Output the [x, y] coordinate of the center of the cell containing the given text.  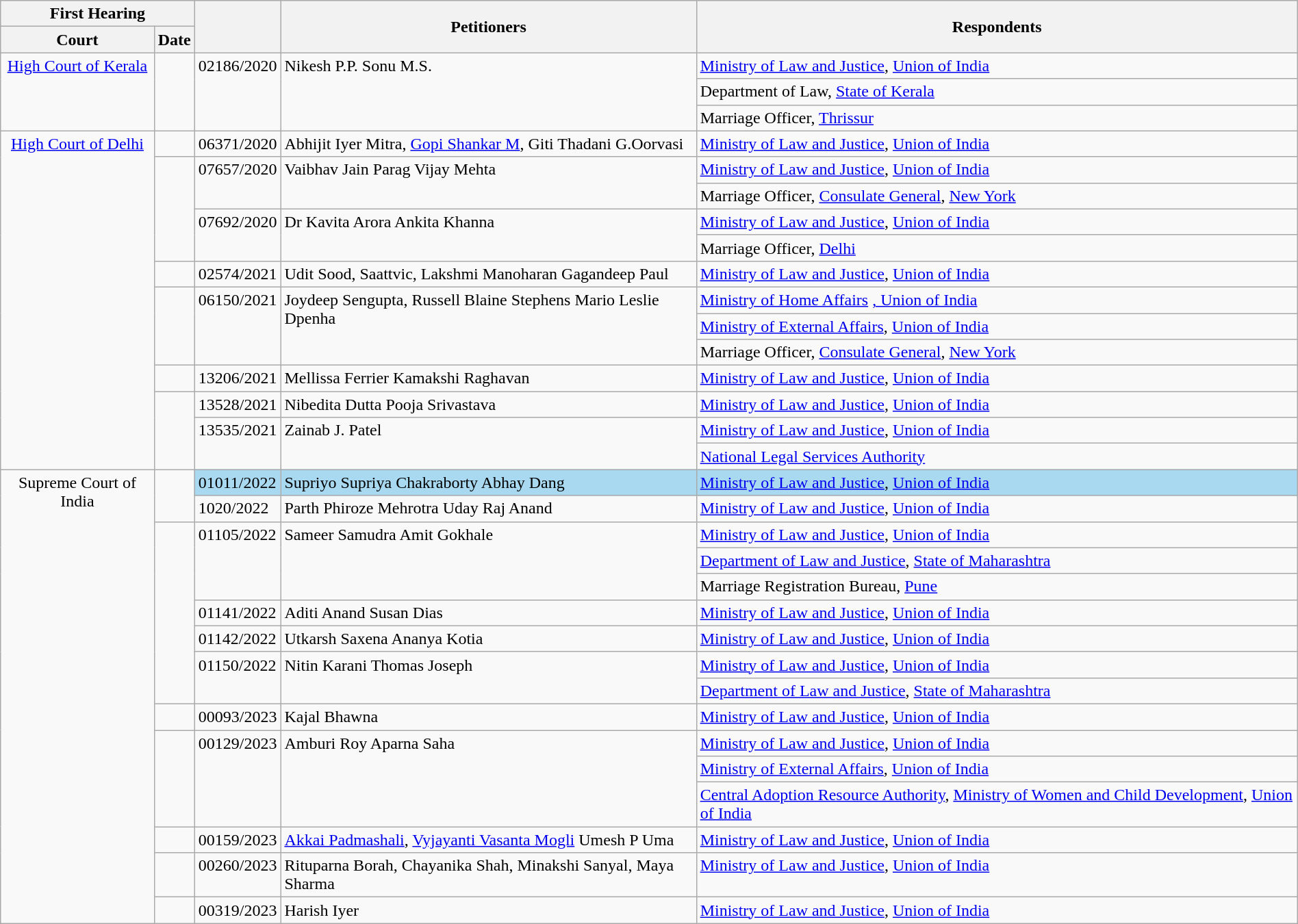
Joydeep Sengupta, Russell Blaine Stephens Mario Leslie Dpenha [489, 326]
Nitin Karani Thomas Joseph [489, 678]
Court [77, 40]
06371/2020 [238, 144]
Dr Kavita Arora Ankita Khanna [489, 235]
00260/2023 [238, 875]
02574/2021 [238, 274]
Vaibhav Jain Parag Vijay Mehta [489, 183]
00319/2023 [238, 910]
Akkai Padmashali, Vyjayanti Vasanta Mogli Umesh P Uma [489, 840]
Department of Law, State of Kerala [997, 92]
13535/2021 [238, 444]
Supriyo Supriya Chakraborty Abhay Dang [489, 483]
Nikesh P.P. Sonu M.S. [489, 92]
Supreme Court of India [77, 697]
Marriage Officer, Thrissur [997, 118]
00129/2023 [238, 778]
01011/2022 [238, 483]
First Hearing [97, 14]
Zainab J. Patel [489, 444]
00093/2023 [238, 717]
Petitioners [489, 27]
Mellissa Ferrier Kamakshi Raghavan [489, 378]
Rituparna Borah, Chayanika Shah, Minakshi Sanyal, Maya Sharma [489, 875]
01142/2022 [238, 639]
02186/2020 [238, 92]
National Legal Services Authority [997, 457]
07692/2020 [238, 235]
Ministry of Home Affairs , Union of India [997, 300]
13206/2021 [238, 378]
High Court of Kerala [77, 92]
Respondents [997, 27]
Parth Phiroze Mehrotra Uday Raj Anand [489, 509]
00159/2023 [238, 840]
Marriage Registration Bureau, Pune [997, 587]
Central Adoption Resource Authority, Ministry of Women and Child Development, Union of India [997, 805]
Nibedita Dutta Pooja Srivastava [489, 405]
High Court of Delhi [77, 300]
Abhijit Iyer Mitra, Gopi Shankar M, Giti Thadani G.Oorvasi [489, 144]
Date [174, 40]
01150/2022 [238, 678]
Sameer Samudra Amit Gokhale [489, 561]
06150/2021 [238, 326]
Utkarsh Saxena Ananya Kotia [489, 639]
01141/2022 [238, 613]
1020/2022 [238, 509]
Marriage Officer, Delhi [997, 248]
01105/2022 [238, 561]
Aditi Anand Susan Dias [489, 613]
Udit Sood, Saattvic, Lakshmi Manoharan Gagandeep Paul [489, 274]
Amburi Roy Aparna Saha [489, 778]
Harish Iyer [489, 910]
13528/2021 [238, 405]
Kajal Bhawna [489, 717]
07657/2020 [238, 183]
